Return [X, Y] of the center of cell containing provided text 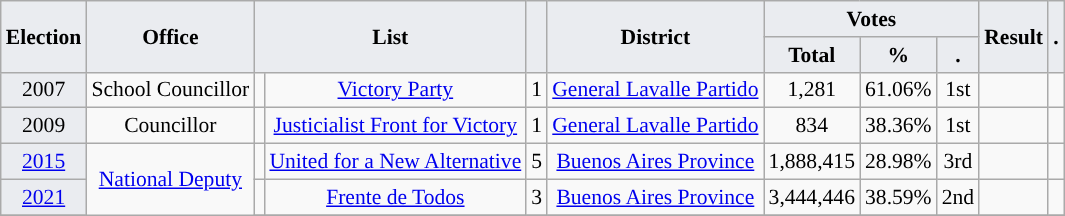
3,444,446 [812, 197]
Result [1014, 36]
List [390, 36]
2009 [44, 126]
2021 [44, 197]
5 [536, 162]
Councillor [170, 126]
1,888,415 [812, 162]
National Deputy [170, 180]
3rd [958, 162]
3 [536, 197]
United for a New Alternative [395, 162]
38.59% [898, 197]
834 [812, 126]
Justicialist Front for Victory [395, 126]
2nd [958, 197]
District [655, 36]
Total [812, 55]
61.06% [898, 90]
Frente de Todos [395, 197]
School Councillor [170, 90]
2007 [44, 90]
Victory Party [395, 90]
38.36% [898, 126]
Votes [872, 19]
% [898, 55]
2015 [44, 162]
28.98% [898, 162]
Office [170, 36]
1,281 [812, 90]
Election [44, 36]
